Provide the [X, Y] coordinate of the cell's center where the given text is located.  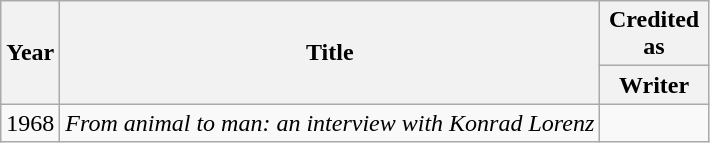
Writer [654, 85]
Credited as [654, 34]
Year [30, 52]
Title [330, 52]
1968 [30, 123]
From animal to man: an interview with Konrad Lorenz [330, 123]
